Detect which cell encompasses the target text, then output its [X, Y] center coordinate. 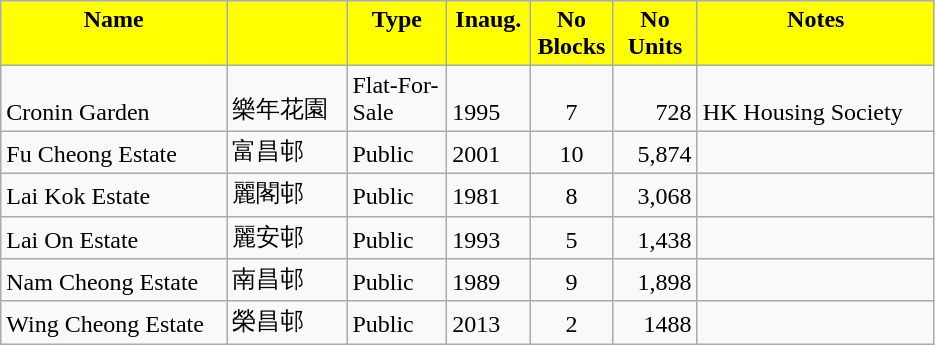
Wing Cheong Estate [114, 322]
Name [114, 34]
Inaug. [488, 34]
No Units [655, 34]
Notes [816, 34]
1,438 [655, 238]
1989 [488, 280]
Cronin Garden [114, 98]
Lai Kok Estate [114, 194]
2 [572, 322]
3,068 [655, 194]
麗閣邨 [287, 194]
1995 [488, 98]
富昌邨 [287, 152]
9 [572, 280]
8 [572, 194]
麗安邨 [287, 238]
南昌邨 [287, 280]
Lai On Estate [114, 238]
728 [655, 98]
1,898 [655, 280]
5,874 [655, 152]
2013 [488, 322]
樂年花園 [287, 98]
7 [572, 98]
2001 [488, 152]
1488 [655, 322]
1993 [488, 238]
Type [397, 34]
5 [572, 238]
Flat-For-Sale [397, 98]
HK Housing Society [816, 98]
No Blocks [572, 34]
Fu Cheong Estate [114, 152]
榮昌邨 [287, 322]
10 [572, 152]
1981 [488, 194]
Nam Cheong Estate [114, 280]
